Detect which cell encompasses the target text, then output its (x, y) center coordinate. 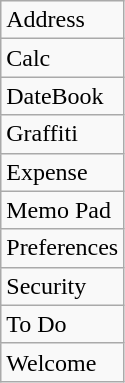
Graffiti (62, 134)
To Do (62, 324)
Address (62, 20)
Calc (62, 58)
DateBook (62, 96)
Preferences (62, 248)
Welcome (62, 362)
Security (62, 286)
Expense (62, 172)
Memo Pad (62, 210)
